Provide the [x, y] coordinate of the cell's center where the given text is located.  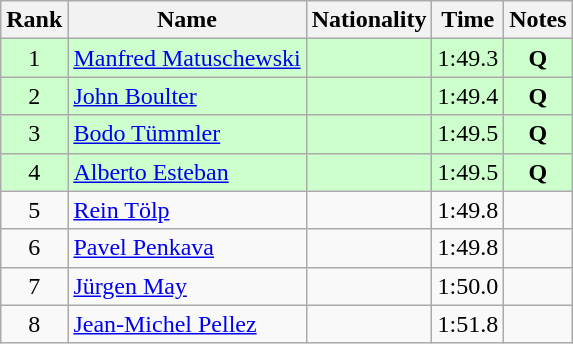
Jürgen May [187, 286]
6 [34, 248]
1:49.3 [468, 58]
Rank [34, 20]
5 [34, 210]
1:49.4 [468, 96]
1 [34, 58]
8 [34, 324]
Rein Tölp [187, 210]
Jean-Michel Pellez [187, 324]
3 [34, 134]
John Boulter [187, 96]
Notes [538, 20]
Manfred Matuschewski [187, 58]
Bodo Tümmler [187, 134]
Name [187, 20]
Nationality [369, 20]
1:51.8 [468, 324]
7 [34, 286]
Pavel Penkava [187, 248]
1:50.0 [468, 286]
Time [468, 20]
2 [34, 96]
Alberto Esteban [187, 172]
4 [34, 172]
